Return (x, y) of the center of cell containing provided text 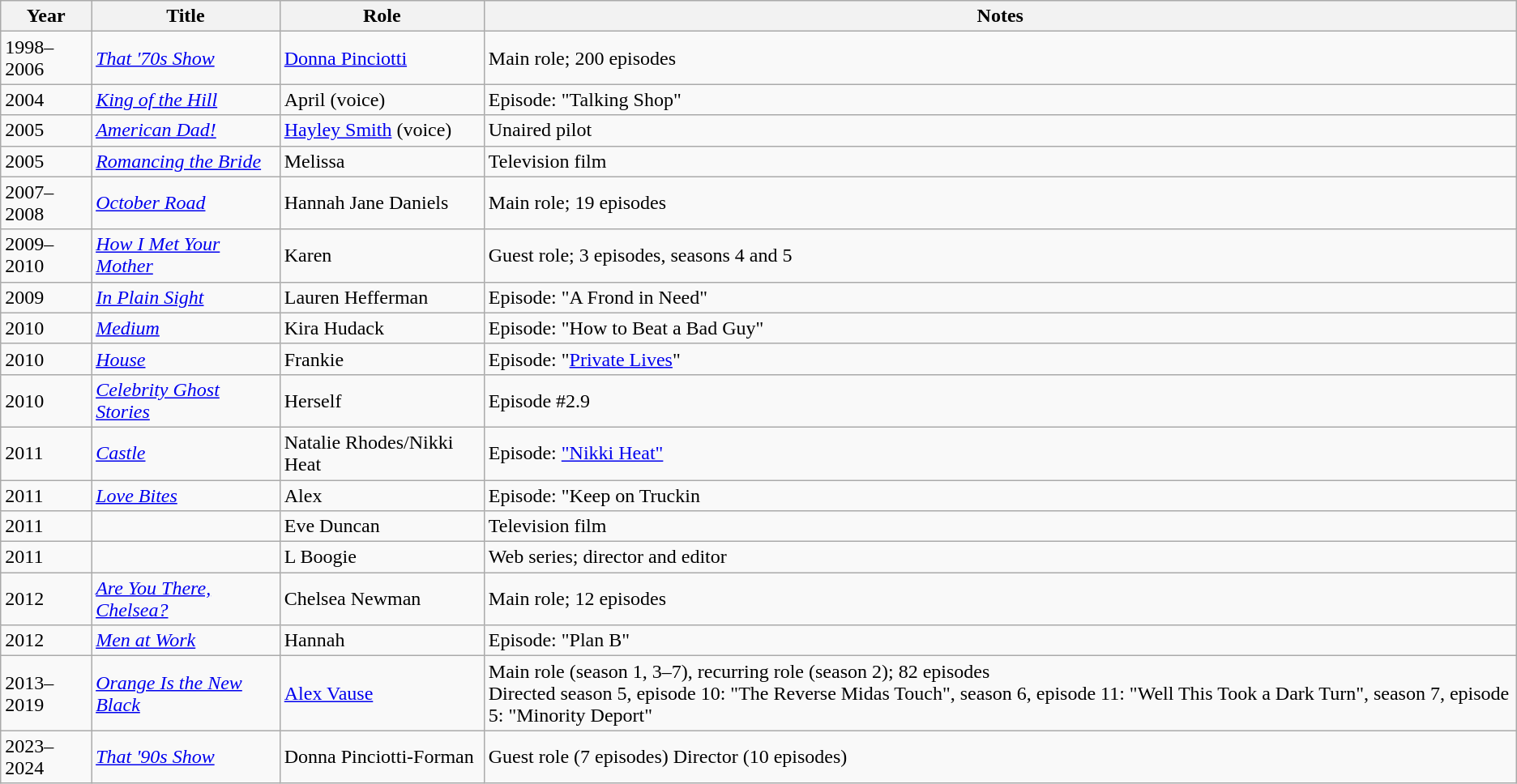
Lauren Hefferman (382, 297)
House (186, 359)
Hannah (382, 641)
Orange Is the New Black (186, 693)
Kira Hudack (382, 328)
Episode: "How to Beat a Bad Guy" (1000, 328)
In Plain Sight (186, 297)
2009–2010 (46, 256)
Episode: "A Frond in Need" (1000, 297)
Donna Pinciotti-Forman (382, 756)
L Boogie (382, 557)
Guest role (7 episodes) Director (10 episodes) (1000, 756)
October Road (186, 202)
Natalie Rhodes/Nikki Heat (382, 454)
Romancing the Bride (186, 161)
Hayley Smith (voice) (382, 130)
That '90s Show (186, 756)
Main role; 19 episodes (1000, 202)
Episode #2.9 (1000, 400)
Melissa (382, 161)
2013–2019 (46, 693)
Karen (382, 256)
Web series; director and editor (1000, 557)
Guest role; 3 episodes, seasons 4 and 5 (1000, 256)
Men at Work (186, 641)
Frankie (382, 359)
Episode: "Keep on Truckin (1000, 495)
Hannah Jane Daniels (382, 202)
1998–2006 (46, 58)
Chelsea Newman (382, 599)
2023–2024 (46, 756)
Are You There, Chelsea? (186, 599)
How I Met Your Mother (186, 256)
Episode: "Nikki Heat" (1000, 454)
2009 (46, 297)
Castle (186, 454)
Herself (382, 400)
Notes (1000, 16)
That '70s Show (186, 58)
American Dad! (186, 130)
Role (382, 16)
Title (186, 16)
Episode: "Private Lives" (1000, 359)
Celebrity Ghost Stories (186, 400)
Medium (186, 328)
April (voice) (382, 100)
King of the Hill (186, 100)
Episode: "Plan B" (1000, 641)
Alex (382, 495)
Alex Vause (382, 693)
Eve Duncan (382, 526)
2004 (46, 100)
Main role; 200 episodes (1000, 58)
Main role; 12 episodes (1000, 599)
Love Bites (186, 495)
Unaired pilot (1000, 130)
Episode: "Talking Shop" (1000, 100)
Donna Pinciotti (382, 58)
Year (46, 16)
2007–2008 (46, 202)
